Identify which cell holds the provided text, then report its (X, Y) central coordinate. 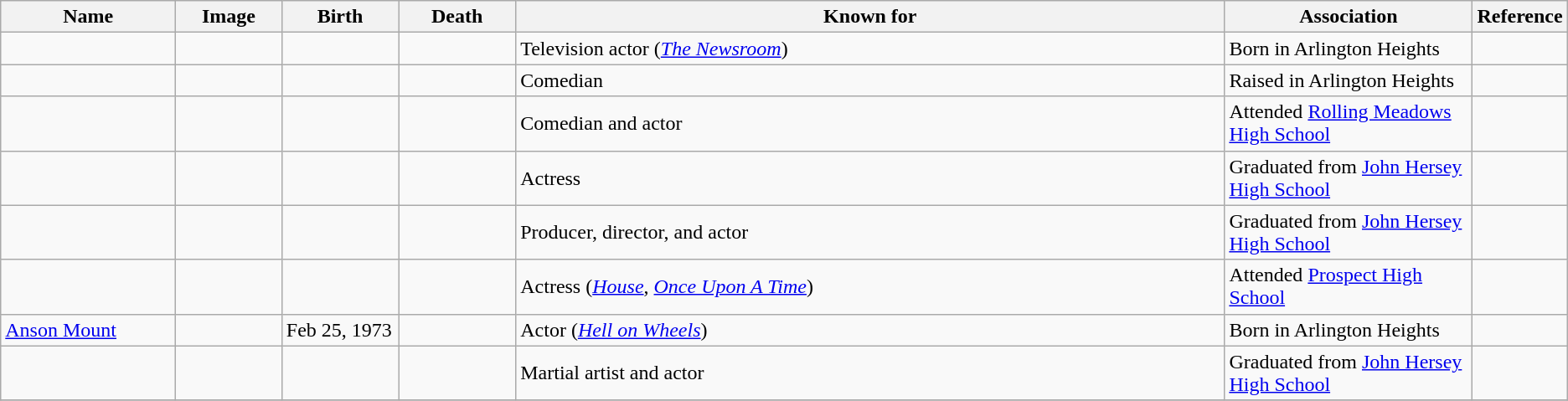
Comedian and actor (870, 124)
Association (1349, 17)
Attended Rolling Meadows High School (1349, 124)
Known for (870, 17)
Anson Mount (89, 330)
Death (457, 17)
Name (89, 17)
Birth (340, 17)
Actress (House, Once Upon A Time) (870, 286)
Television actor (The Newsroom) (870, 49)
Comedian (870, 80)
Producer, director, and actor (870, 233)
Actor (Hell on Wheels) (870, 330)
Reference (1519, 17)
Image (229, 17)
Martial artist and actor (870, 373)
Raised in Arlington Heights (1349, 80)
Actress (870, 177)
Feb 25, 1973 (340, 330)
Attended Prospect High School (1349, 286)
